Find where the given text appears and provide that cell's center as (X, Y) coordinate. 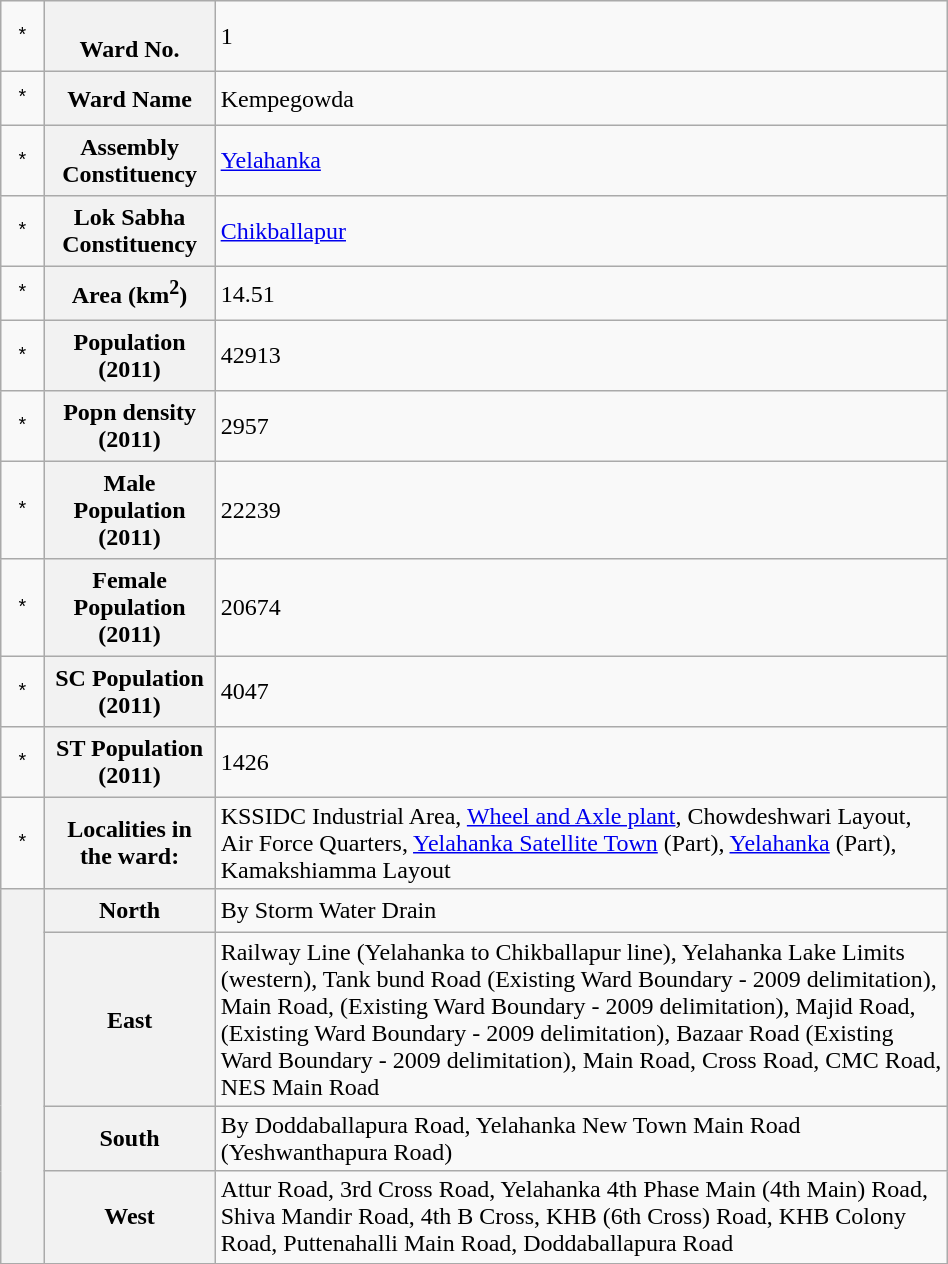
Assembly Constituency (130, 160)
1426 (581, 762)
Female Population (2011) (130, 608)
Ward No. (130, 36)
Localities in the ward: (130, 843)
By Doddaballapura Road, Yelahanka New Town Main Road (Yeshwanthapura Road) (581, 1138)
14.51 (581, 293)
South (130, 1138)
West (130, 1217)
20674 (581, 608)
North (130, 911)
4047 (581, 691)
Kempegowda (581, 98)
East (130, 1020)
22239 (581, 510)
2957 (581, 426)
Area (km2) (130, 293)
By Storm Water Drain (581, 911)
42913 (581, 355)
Yelahanka (581, 160)
1 (581, 36)
ST Population (2011) (130, 762)
Ward Name (130, 98)
Popn density (2011) (130, 426)
Chikballapur (581, 231)
Male Population (2011) (130, 510)
Population (2011) (130, 355)
Lok Sabha Constituency (130, 231)
SC Population (2011) (130, 691)
